Scan for the cell matching the given text and deliver its (x, y) coordinate at center. 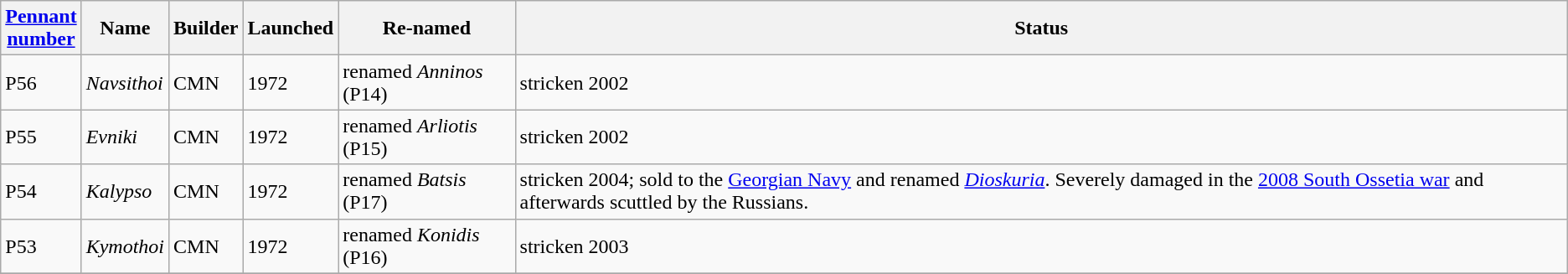
P54 (41, 191)
P53 (41, 246)
Pennantnumber (41, 28)
renamed Konidis (P16) (427, 246)
renamed Arliotis (P15) (427, 137)
stricken 2003 (1041, 246)
renamed Batsis (P17) (427, 191)
Status (1041, 28)
P56 (41, 82)
Re-named (427, 28)
Kymothoi (125, 246)
Navsithoi (125, 82)
Name (125, 28)
Builder (206, 28)
Launched (291, 28)
P55 (41, 137)
Evniki (125, 137)
Kalypso (125, 191)
renamed Anninos (P14) (427, 82)
